Locate the cell with the specified text and output its [x, y] center coordinate. 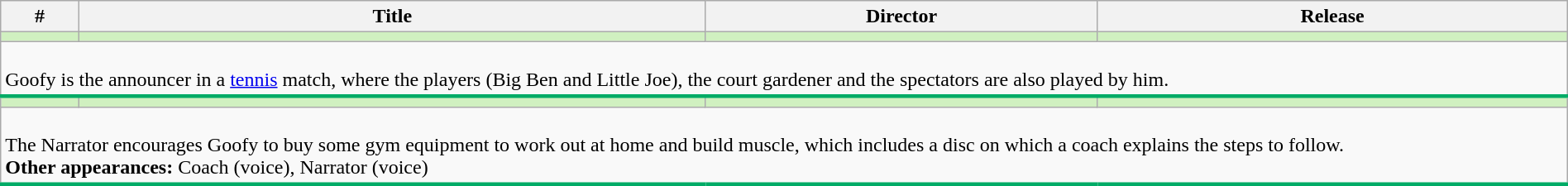
Goofy is the announcer in a tennis match, where the players (Big Ben and Little Joe), the court gardener and the spectators are also played by him. [784, 69]
Title [392, 17]
# [40, 17]
Director [901, 17]
Release [1332, 17]
